Locate the cell with the specified text and output its (X, Y) center coordinate. 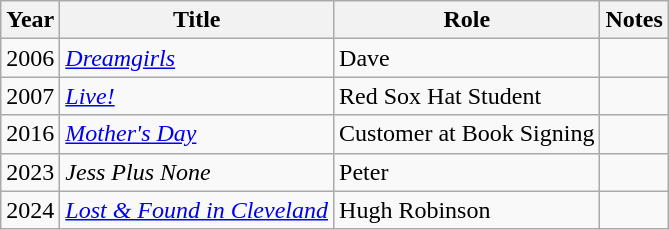
Jess Plus None (197, 172)
2023 (30, 172)
Dreamgirls (197, 58)
2007 (30, 96)
Dave (467, 58)
Year (30, 20)
2016 (30, 134)
Red Sox Hat Student (467, 96)
Live! (197, 96)
Peter (467, 172)
Title (197, 20)
Mother's Day (197, 134)
Hugh Robinson (467, 210)
Lost & Found in Cleveland (197, 210)
Role (467, 20)
2006 (30, 58)
2024 (30, 210)
Notes (634, 20)
Customer at Book Signing (467, 134)
